Identify which cell holds the provided text, then report its (x, y) central coordinate. 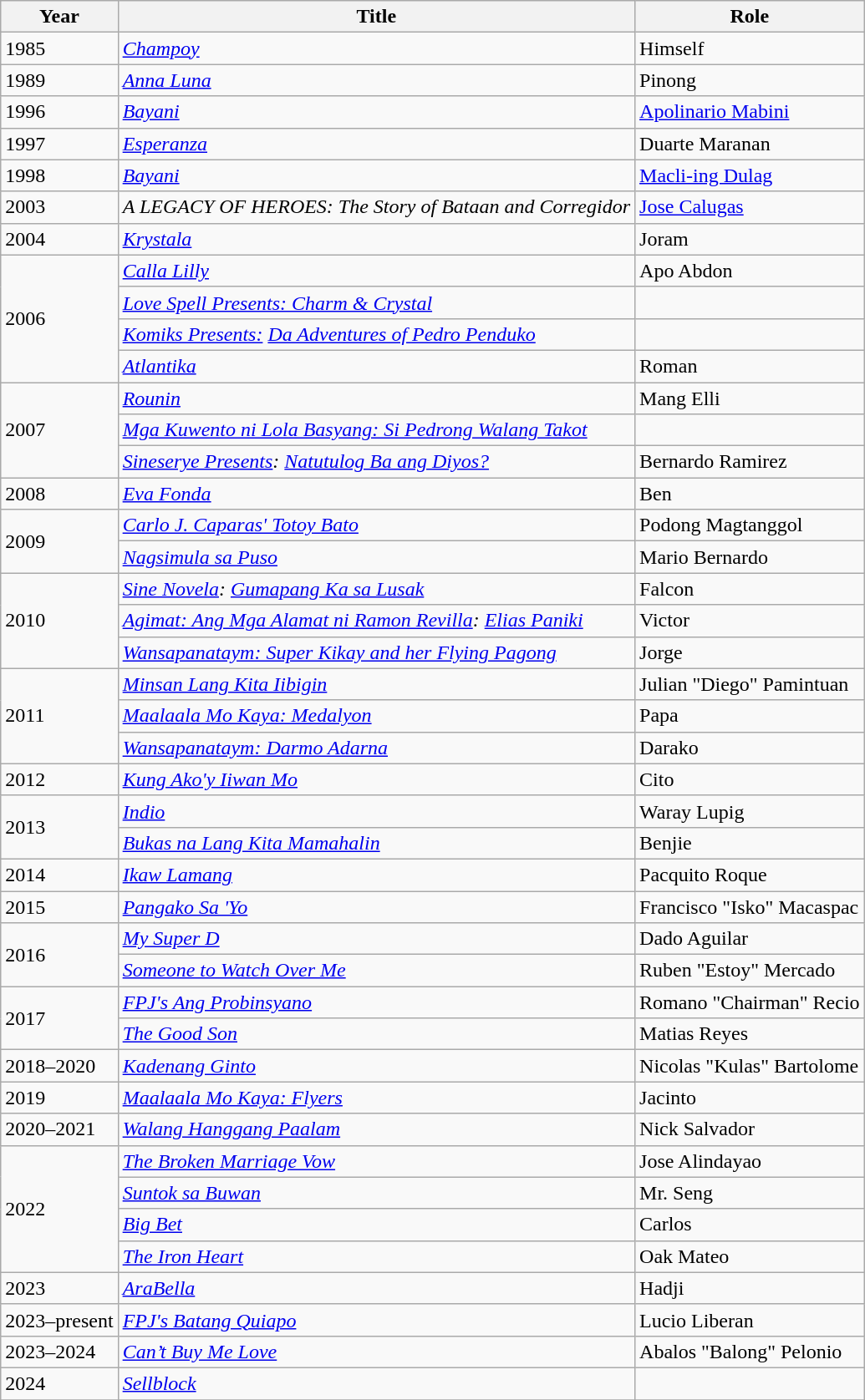
Cito (751, 779)
Sineserye Presents: Natutulog Ba ang Diyos? (376, 462)
Himself (751, 48)
Waray Lupig (751, 811)
Apo Abdon (751, 271)
A LEGACY OF HEROES: The Story of Bataan and Corregidor (376, 207)
2006 (59, 318)
Someone to Watch Over Me (376, 971)
Sine Novela: Gumapang Ka sa Lusak (376, 589)
Macli-ing Dulag (751, 175)
2015 (59, 906)
2023–2024 (59, 1352)
Julian "Diego" Pamintuan (751, 684)
Eva Fonda (376, 494)
Abalos "Balong" Pelonio (751, 1352)
Carlo J. Caparas' Totoy Bato (376, 525)
2014 (59, 875)
Hadji (751, 1288)
2010 (59, 621)
Mario Bernardo (751, 557)
The Good Son (376, 1034)
Maalaala Mo Kaya: Medalyon (376, 716)
Nagsimula sa Puso (376, 557)
Anna Luna (376, 80)
The Iron Heart (376, 1256)
2003 (59, 207)
Agimat: Ang Mga Alamat ni Ramon Revilla: Elias Paniki (376, 621)
Calla Lilly (376, 271)
Nick Salvador (751, 1129)
2007 (59, 430)
Mr. Seng (751, 1193)
Walang Hanggang Paalam (376, 1129)
Wansapanataym: Super Kikay and her Flying Pagong (376, 652)
Champoy (376, 48)
Nicolas "Kulas" Bartolome (751, 1066)
2022 (59, 1209)
Pacquito Roque (751, 875)
2019 (59, 1098)
1998 (59, 175)
Carlos (751, 1225)
2009 (59, 541)
Dado Aguilar (751, 939)
1997 (59, 144)
Pinong (751, 80)
Falcon (751, 589)
Rounin (376, 398)
Mang Elli (751, 398)
FPJ's Ang Probinsyano (376, 1002)
2017 (59, 1018)
2018–2020 (59, 1066)
Matias Reyes (751, 1034)
AraBella (376, 1288)
2016 (59, 955)
Mga Kuwento ni Lola Basyang: Si Pedrong Walang Takot (376, 430)
Ikaw Lamang (376, 875)
Duarte Maranan (751, 144)
Ben (751, 494)
Title (376, 17)
Role (751, 17)
My Super D (376, 939)
Suntok sa Buwan (376, 1193)
Krystala (376, 239)
Indio (376, 811)
Victor (751, 621)
Big Bet (376, 1225)
Romano "Chairman" Recio (751, 1002)
1989 (59, 80)
Esperanza (376, 144)
1996 (59, 112)
Pangako Sa 'Yo (376, 906)
Francisco "Isko" Macaspac (751, 906)
Apolinario Mabini (751, 112)
Ruben "Estoy" Mercado (751, 971)
Joram (751, 239)
Podong Magtanggol (751, 525)
2011 (59, 716)
Jacinto (751, 1098)
Jorge (751, 652)
Benjie (751, 843)
1985 (59, 48)
Darako (751, 748)
Kadenang Ginto (376, 1066)
Wansapanataym: Darmo Adarna (376, 748)
2023 (59, 1288)
Atlantika (376, 366)
2024 (59, 1383)
Papa (751, 716)
Komiks Presents: Da Adventures of Pedro Penduko (376, 334)
2012 (59, 779)
Jose Alindayao (751, 1161)
Roman (751, 366)
Oak Mateo (751, 1256)
Can’t Buy Me Love (376, 1352)
Kung Ako'y Iiwan Mo (376, 779)
Lucio Liberan (751, 1320)
The Broken Marriage Vow (376, 1161)
Jose Calugas (751, 207)
Bernardo Ramirez (751, 462)
2013 (59, 827)
Minsan Lang Kita Iibigin (376, 684)
Sellblock (376, 1383)
2008 (59, 494)
Maalaala Mo Kaya: Flyers (376, 1098)
Year (59, 17)
2023–present (59, 1320)
Love Spell Presents: Charm & Crystal (376, 302)
Bukas na Lang Kita Mamahalin (376, 843)
2004 (59, 239)
FPJ's Batang Quiapo (376, 1320)
2020–2021 (59, 1129)
